Search for the cell housing the specified text and yield its (x, y) center coordinate. 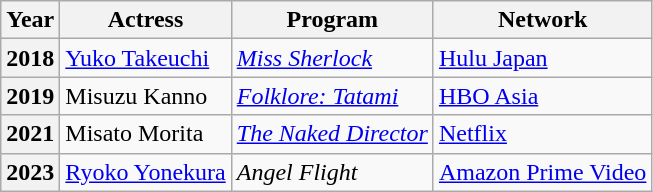
HBO Asia (542, 96)
Amazon Prime Video (542, 172)
Angel Flight (332, 172)
Network (542, 20)
Ryoko Yonekura (146, 172)
Actress (146, 20)
Misuzu Kanno (146, 96)
Miss Sherlock (332, 58)
2021 (30, 134)
2023 (30, 172)
The Naked Director (332, 134)
Folklore: Tatami (332, 96)
Misato Morita (146, 134)
Yuko Takeuchi (146, 58)
Hulu Japan (542, 58)
Netflix (542, 134)
2018 (30, 58)
Year (30, 20)
Program (332, 20)
2019 (30, 96)
